For the text-containing cell, return its midpoint in [X, Y] coordinate format. 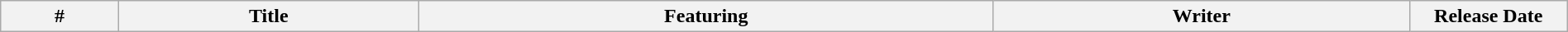
# [60, 16]
Title [268, 16]
Release Date [1489, 16]
Featuring [706, 16]
Writer [1201, 16]
